Return (X, Y) of the center of cell containing provided text 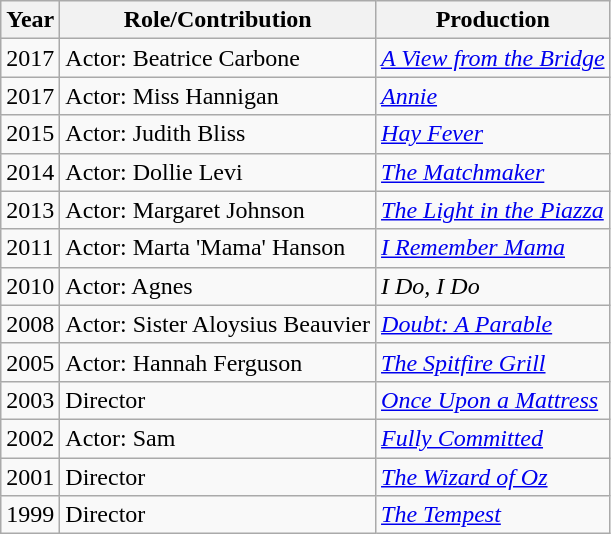
Once Upon a Mattress (494, 400)
Doubt: A Parable (494, 324)
2002 (30, 438)
The Tempest (494, 515)
2001 (30, 477)
The Light in the Piazza (494, 210)
2005 (30, 362)
The Wizard of Oz (494, 477)
Actor: Hannah Ferguson (218, 362)
2015 (30, 134)
The Spitfire Grill (494, 362)
Actor: Miss Hannigan (218, 96)
The Matchmaker (494, 172)
2013 (30, 210)
Actor: Marta 'Mama' Hanson (218, 248)
1999 (30, 515)
Production (494, 20)
2008 (30, 324)
2011 (30, 248)
Role/Contribution (218, 20)
Actor: Sister Aloysius Beauvier (218, 324)
Actor: Judith Bliss (218, 134)
Actor: Dollie Levi (218, 172)
Year (30, 20)
2010 (30, 286)
I Remember Mama (494, 248)
A View from the Bridge (494, 58)
Hay Fever (494, 134)
Actor: Sam (218, 438)
Fully Committed (494, 438)
Annie (494, 96)
Actor: Agnes (218, 286)
2014 (30, 172)
2003 (30, 400)
I Do, I Do (494, 286)
Actor: Margaret Johnson (218, 210)
Actor: Beatrice Carbone (218, 58)
